Locate the cell with the specified text and output its (X, Y) center coordinate. 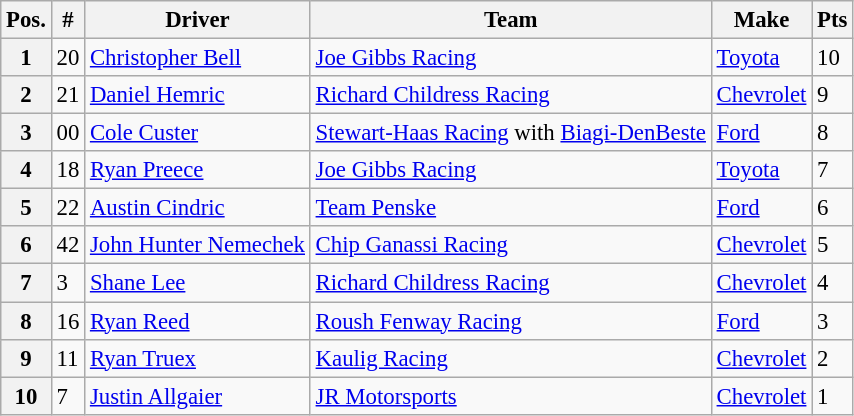
Austin Cindric (198, 208)
21 (68, 95)
Pts (832, 20)
Team (510, 20)
John Hunter Nemechek (198, 245)
Christopher Bell (198, 58)
Ryan Preece (198, 170)
42 (68, 245)
Shane Lee (198, 283)
# (68, 20)
Driver (198, 20)
Ryan Reed (198, 321)
Chip Ganassi Racing (510, 245)
18 (68, 170)
22 (68, 208)
JR Motorsports (510, 396)
Team Penske (510, 208)
Make (761, 20)
Justin Allgaier (198, 396)
Kaulig Racing (510, 358)
16 (68, 321)
Cole Custer (198, 133)
Stewart-Haas Racing with Biagi-DenBeste (510, 133)
00 (68, 133)
Roush Fenway Racing (510, 321)
11 (68, 358)
Daniel Hemric (198, 95)
Ryan Truex (198, 358)
Pos. (26, 20)
20 (68, 58)
